Return the [X, Y] coordinate for the center point of the cell that contains the specified text.  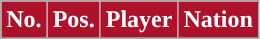
Pos. [74, 20]
Player [139, 20]
Nation [218, 20]
No. [24, 20]
